Identify which cell holds the provided text, then report its [X, Y] central coordinate. 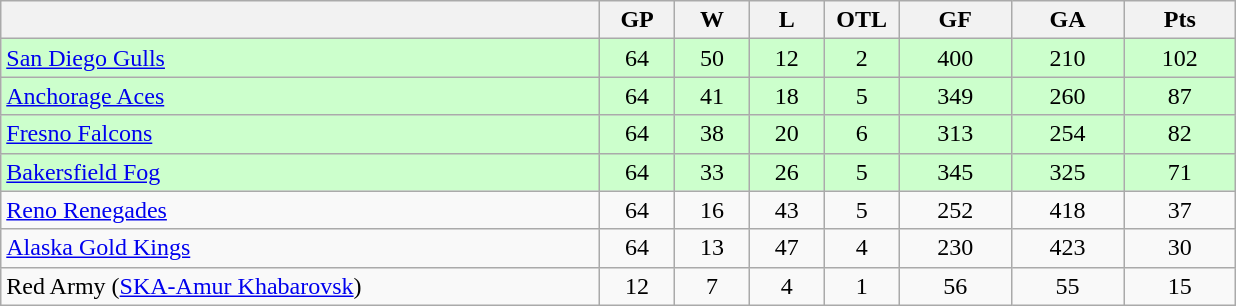
71 [1180, 172]
82 [1180, 134]
260 [1067, 96]
252 [955, 210]
254 [1067, 134]
16 [712, 210]
345 [955, 172]
GP [638, 20]
Bakersfield Fog [300, 172]
18 [786, 96]
423 [1067, 248]
Fresno Falcons [300, 134]
2 [862, 58]
GA [1067, 20]
210 [1067, 58]
Anchorage Aces [300, 96]
26 [786, 172]
87 [1180, 96]
6 [862, 134]
418 [1067, 210]
7 [712, 286]
OTL [862, 20]
15 [1180, 286]
Alaska Gold Kings [300, 248]
1 [862, 286]
47 [786, 248]
38 [712, 134]
349 [955, 96]
41 [712, 96]
13 [712, 248]
400 [955, 58]
50 [712, 58]
L [786, 20]
San Diego Gulls [300, 58]
30 [1180, 248]
56 [955, 286]
Red Army (SKA-Amur Khabarovsk) [300, 286]
230 [955, 248]
20 [786, 134]
33 [712, 172]
Pts [1180, 20]
W [712, 20]
Reno Renegades [300, 210]
55 [1067, 286]
37 [1180, 210]
313 [955, 134]
43 [786, 210]
325 [1067, 172]
102 [1180, 58]
GF [955, 20]
